Output the (x, y) coordinate of the center of the cell containing the given text.  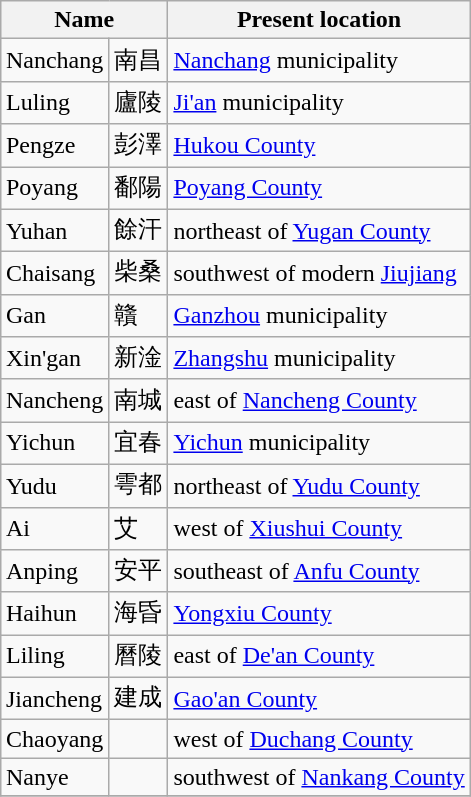
Yichun (54, 444)
Pengze (54, 146)
新淦 (138, 358)
Xin'gan (54, 358)
Yongxiu County (319, 614)
南昌 (138, 60)
Jiancheng (54, 698)
宜春 (138, 444)
southeast of Anfu County (319, 572)
northeast of Yudu County (319, 486)
曆陵 (138, 656)
餘汗 (138, 230)
Poyang County (319, 188)
Ji'an municipality (319, 102)
柴桑 (138, 274)
建成 (138, 698)
southwest of Nankang County (319, 777)
northeast of Yugan County (319, 230)
Haihun (54, 614)
南城 (138, 400)
Anping (54, 572)
west of Xiushui County (319, 528)
Nancheng (54, 400)
雩都 (138, 486)
贛 (138, 316)
east of De'an County (319, 656)
Liling (54, 656)
Gan (54, 316)
Ganzhou municipality (319, 316)
鄱陽 (138, 188)
Hukou County (319, 146)
Luling (54, 102)
廬陵 (138, 102)
Present location (319, 20)
southwest of modern Jiujiang (319, 274)
Name (84, 20)
Nanchang municipality (319, 60)
Chaisang (54, 274)
Ai (54, 528)
Yudu (54, 486)
Yichun municipality (319, 444)
Poyang (54, 188)
艾 (138, 528)
Zhangshu municipality (319, 358)
Gao'an County (319, 698)
Chaoyang (54, 739)
west of Duchang County (319, 739)
Nanchang (54, 60)
安平 (138, 572)
海昏 (138, 614)
Nanye (54, 777)
Yuhan (54, 230)
彭澤 (138, 146)
east of Nancheng County (319, 400)
